Locate the cell with the specified text and output its (X, Y) center coordinate. 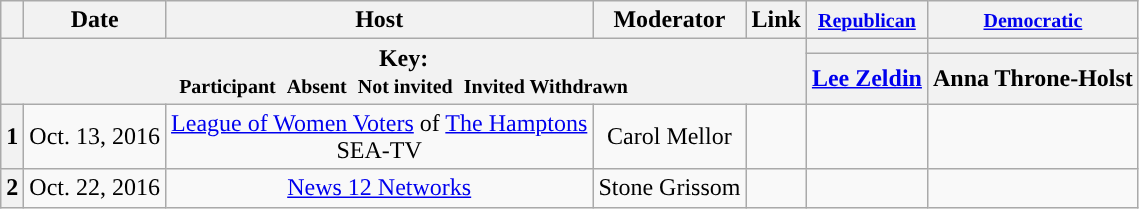
Moderator (670, 20)
1 (12, 136)
Republican (866, 20)
Carol Mellor (670, 136)
Date (95, 20)
Democratic (1032, 20)
Oct. 13, 2016 (95, 136)
League of Women Voters of The HamptonsSEA-TV (380, 136)
Stone Grissom (670, 188)
Lee Zeldin (866, 78)
2 (12, 188)
Oct. 22, 2016 (95, 188)
News 12 Networks (380, 188)
Link (776, 20)
Key: Participant Absent Not invited Invited Withdrawn (404, 72)
Anna Throne-Holst (1032, 78)
Host (380, 20)
